Return [x, y] of the center of cell containing provided text 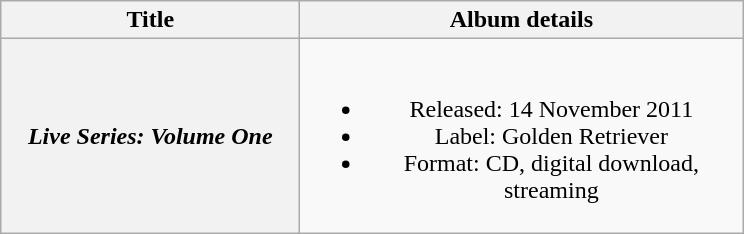
Album details [522, 20]
Live Series: Volume One [150, 136]
Title [150, 20]
Released: 14 November 2011Label: Golden RetrieverFormat: CD, digital download, streaming [522, 136]
